Pinpoint the cell where the given text exists, returning its [X, Y] midpoint coordinate. 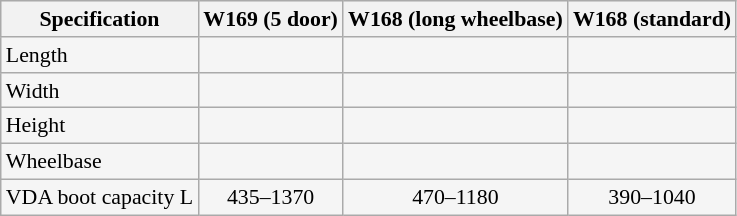
W168 (long wheelbase) [456, 18]
Width [100, 90]
390–1040 [652, 197]
470–1180 [456, 197]
VDA boot capacity L [100, 197]
W168 (standard) [652, 18]
435–1370 [270, 197]
Length [100, 54]
W169 (5 door) [270, 18]
Specification [100, 18]
Height [100, 125]
Wheelbase [100, 161]
